For the text-containing cell, return its midpoint in (X, Y) coordinate format. 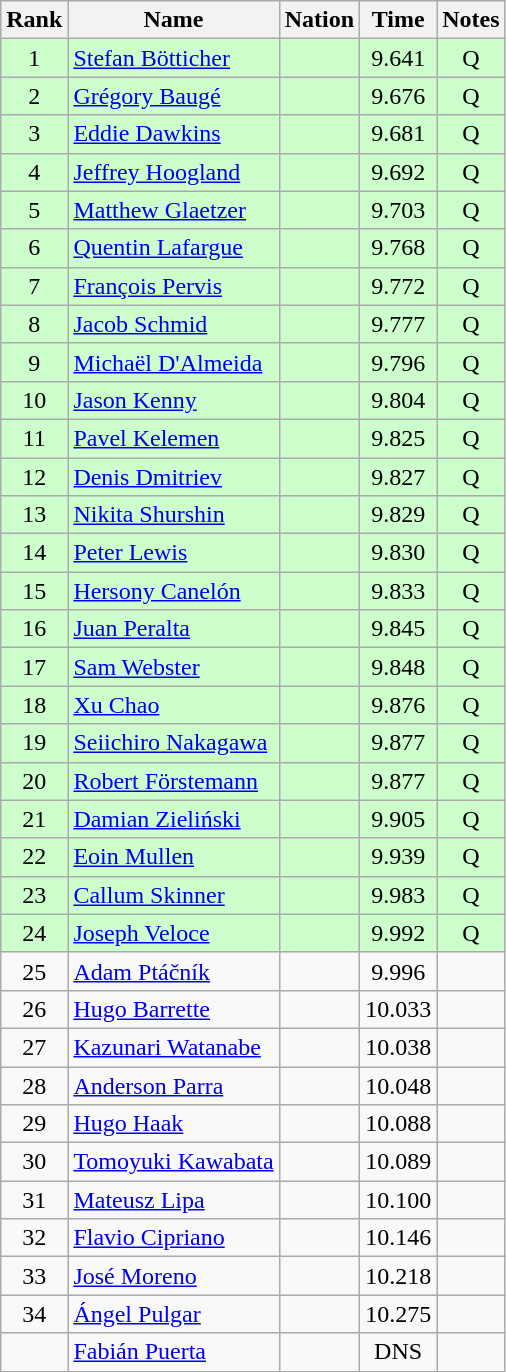
2 (34, 96)
9.768 (398, 248)
José Moreno (174, 1276)
Notes (471, 20)
Jacob Schmid (174, 324)
11 (34, 438)
10.033 (398, 1009)
9.777 (398, 324)
26 (34, 1009)
Xu Chao (174, 705)
5 (34, 210)
Eoin Mullen (174, 857)
34 (34, 1314)
Anderson Parra (174, 1085)
9.641 (398, 58)
10.100 (398, 1200)
19 (34, 743)
9.772 (398, 286)
Joseph Veloce (174, 933)
33 (34, 1276)
13 (34, 515)
Grégory Baugé (174, 96)
9.692 (398, 172)
Jeffrey Hoogland (174, 172)
9.983 (398, 895)
Matthew Glaetzer (174, 210)
7 (34, 286)
1 (34, 58)
Hersony Canelón (174, 591)
9.796 (398, 362)
10.218 (398, 1276)
32 (34, 1238)
9.829 (398, 515)
Peter Lewis (174, 553)
François Pervis (174, 286)
18 (34, 705)
Callum Skinner (174, 895)
Jason Kenny (174, 400)
10.048 (398, 1085)
9.830 (398, 553)
Denis Dmitriev (174, 477)
Sam Webster (174, 667)
8 (34, 324)
Fabián Puerta (174, 1352)
9.992 (398, 933)
Adam Ptáčník (174, 971)
Rank (34, 20)
10.038 (398, 1047)
4 (34, 172)
9.681 (398, 134)
9.825 (398, 438)
Hugo Haak (174, 1124)
Juan Peralta (174, 629)
9.827 (398, 477)
25 (34, 971)
14 (34, 553)
15 (34, 591)
Tomoyuki Kawabata (174, 1162)
Kazunari Watanabe (174, 1047)
9.905 (398, 819)
29 (34, 1124)
Time (398, 20)
9.996 (398, 971)
Michaël D'Almeida (174, 362)
10.146 (398, 1238)
17 (34, 667)
Robert Förstemann (174, 781)
Flavio Cipriano (174, 1238)
21 (34, 819)
DNS (398, 1352)
Ángel Pulgar (174, 1314)
Damian Zieliński (174, 819)
20 (34, 781)
Quentin Lafargue (174, 248)
Name (174, 20)
30 (34, 1162)
3 (34, 134)
9.939 (398, 857)
24 (34, 933)
Pavel Kelemen (174, 438)
Hugo Barrette (174, 1009)
9.876 (398, 705)
9.676 (398, 96)
9.833 (398, 591)
16 (34, 629)
10.275 (398, 1314)
Nation (319, 20)
28 (34, 1085)
27 (34, 1047)
23 (34, 895)
10 (34, 400)
9 (34, 362)
Nikita Shurshin (174, 515)
9.848 (398, 667)
9.703 (398, 210)
Eddie Dawkins (174, 134)
10.089 (398, 1162)
9.804 (398, 400)
Mateusz Lipa (174, 1200)
Seiichiro Nakagawa (174, 743)
31 (34, 1200)
22 (34, 857)
6 (34, 248)
Stefan Bötticher (174, 58)
10.088 (398, 1124)
12 (34, 477)
9.845 (398, 629)
